Pinpoint the cell where the given text exists, returning its [X, Y] midpoint coordinate. 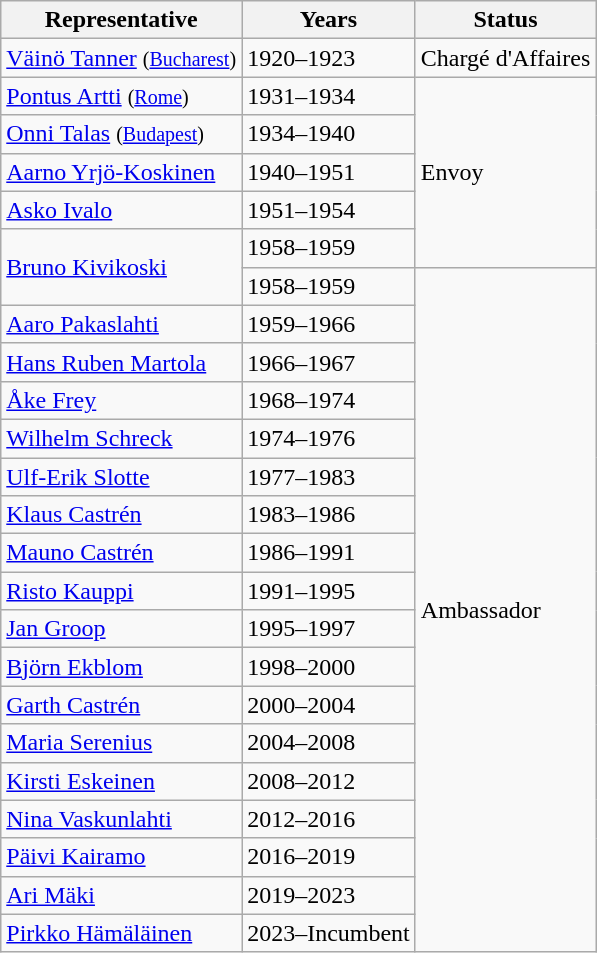
Ulf-Erik Slotte [122, 477]
Wilhelm Schreck [122, 438]
Ari Mäki [122, 895]
Envoy [505, 172]
1968–1974 [329, 400]
Asko Ivalo [122, 210]
Kirsti Eskeinen [122, 781]
Pirkko Hämäläinen [122, 933]
1991–1995 [329, 591]
1920–1923 [329, 58]
Klaus Castrén [122, 515]
1931–1934 [329, 96]
2016–2019 [329, 857]
1934–1940 [329, 134]
1940–1951 [329, 172]
1951–1954 [329, 210]
Mauno Castrén [122, 553]
1986–1991 [329, 553]
Ambassador [505, 610]
Representative [122, 20]
Päivi Kairamo [122, 857]
1966–1967 [329, 362]
1995–1997 [329, 629]
1998–2000 [329, 667]
1983–1986 [329, 515]
2019–2023 [329, 895]
Åke Frey [122, 400]
2004–2008 [329, 743]
Garth Castrén [122, 705]
1959–1966 [329, 324]
Nina Vaskunlahti [122, 819]
Chargé d'Affaires [505, 58]
Väinö Tanner (Bucharest) [122, 58]
2000–2004 [329, 705]
Onni Talas (Budapest) [122, 134]
2012–2016 [329, 819]
Pontus Artti (Rome) [122, 96]
Risto Kauppi [122, 591]
Maria Serenius [122, 743]
1977–1983 [329, 477]
Bruno Kivikoski [122, 267]
Years [329, 20]
Jan Groop [122, 629]
2023–Incumbent [329, 933]
Status [505, 20]
Aarno Yrjö-Koskinen [122, 172]
1974–1976 [329, 438]
Hans Ruben Martola [122, 362]
Björn Ekblom [122, 667]
Aaro Pakaslahti [122, 324]
2008–2012 [329, 781]
